Return the [X, Y] coordinate for the center point of the cell that contains the specified text.  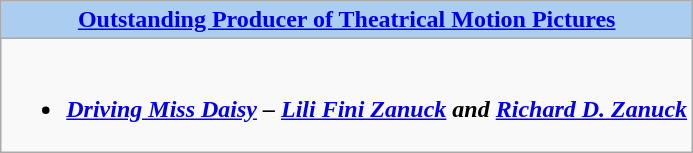
Driving Miss Daisy – Lili Fini Zanuck and Richard D. Zanuck [347, 96]
Outstanding Producer of Theatrical Motion Pictures [347, 20]
